Return the [x, y] coordinate for the center point of the cell that contains the specified text.  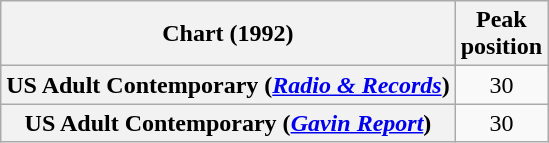
US Adult Contemporary (Radio & Records) [228, 85]
US Adult Contemporary (Gavin Report) [228, 123]
Peakposition [501, 34]
Chart (1992) [228, 34]
